Identify which cell holds the provided text, then report its (X, Y) central coordinate. 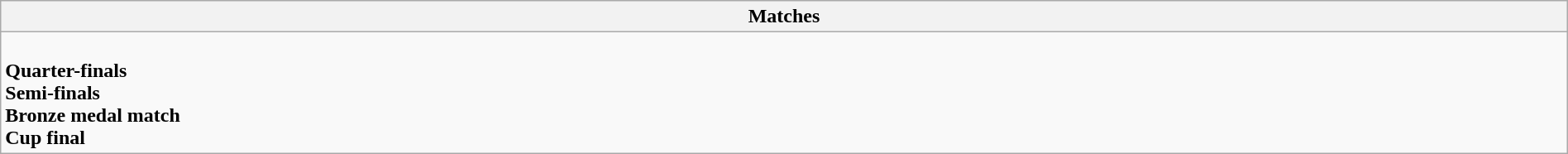
Quarter-finals Semi-finals Bronze medal match Cup final (784, 93)
Matches (784, 17)
